Pinpoint the cell where the given text exists, returning its (x, y) midpoint coordinate. 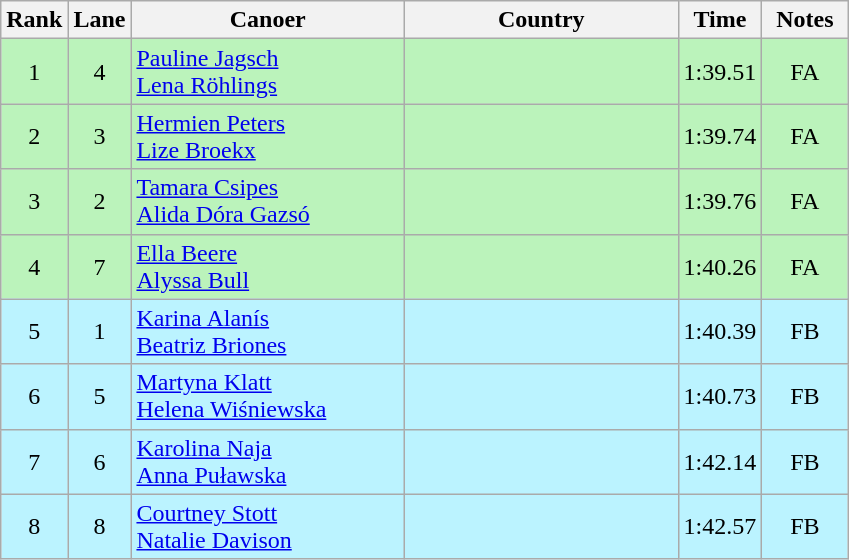
1:40.73 (720, 396)
1:42.14 (720, 462)
Courtney StottNatalie Davison (268, 526)
1:39.51 (720, 72)
1:39.74 (720, 136)
Karina AlanísBeatriz Briones (268, 332)
Rank (34, 20)
Martyna KlattHelena Wiśniewska (268, 396)
Pauline JagschLena Röhlings (268, 72)
Country (541, 20)
Ella BeereAlyssa Bull (268, 266)
1:42.57 (720, 526)
1:40.39 (720, 332)
Notes (805, 20)
Lane (100, 20)
Hermien PetersLize Broekx (268, 136)
Time (720, 20)
1:39.76 (720, 202)
Canoer (268, 20)
1:40.26 (720, 266)
Tamara CsipesAlida Dóra Gazsó (268, 202)
Karolina NajaAnna Puławska (268, 462)
